Scan for the cell matching the given text and deliver its (X, Y) coordinate at center. 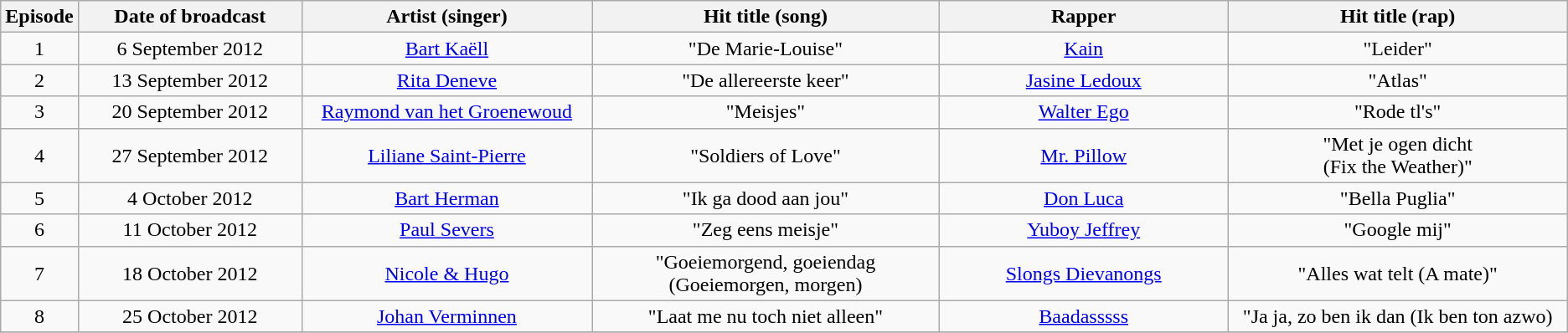
Rapper (1084, 17)
4 (39, 156)
Jasine Ledoux (1084, 80)
Slongs Dievanongs (1084, 273)
20 September 2012 (189, 112)
"Goeiemorgend, goeiendag (Goeiemorgen, morgen) (766, 273)
2 (39, 80)
Episode (39, 17)
Johan Verminnen (446, 316)
Mr. Pillow (1084, 156)
"Zeg eens meisje" (766, 230)
"Bella Puglia" (1397, 198)
"Ja ja, zo ben ik dan (Ik ben ton azwo) (1397, 316)
Nicole & Hugo (446, 273)
13 September 2012 (189, 80)
"Laat me nu toch niet alleen" (766, 316)
7 (39, 273)
Paul Severs (446, 230)
Baadasssss (1084, 316)
6 September 2012 (189, 49)
Hit title (rap) (1397, 17)
4 October 2012 (189, 198)
Artist (singer) (446, 17)
"De Marie-Louise" (766, 49)
"Meisjes" (766, 112)
"Rode tl's" (1397, 112)
"De allereerste keer" (766, 80)
"Ik ga dood aan jou" (766, 198)
Walter Ego (1084, 112)
Don Luca (1084, 198)
"Soldiers of Love" (766, 156)
"Atlas" (1397, 80)
25 October 2012 (189, 316)
3 (39, 112)
Date of broadcast (189, 17)
18 October 2012 (189, 273)
11 October 2012 (189, 230)
Bart Herman (446, 198)
"Leider" (1397, 49)
Rita Deneve (446, 80)
8 (39, 316)
Liliane Saint-Pierre (446, 156)
"Alles wat telt (A mate)" (1397, 273)
5 (39, 198)
Bart Kaëll (446, 49)
Kain (1084, 49)
"Google mij" (1397, 230)
Yuboy Jeffrey (1084, 230)
"Met je ogen dicht (Fix the Weather)" (1397, 156)
Hit title (song) (766, 17)
Raymond van het Groenewoud (446, 112)
27 September 2012 (189, 156)
1 (39, 49)
6 (39, 230)
